Locate the cell with the specified text and output its [x, y] center coordinate. 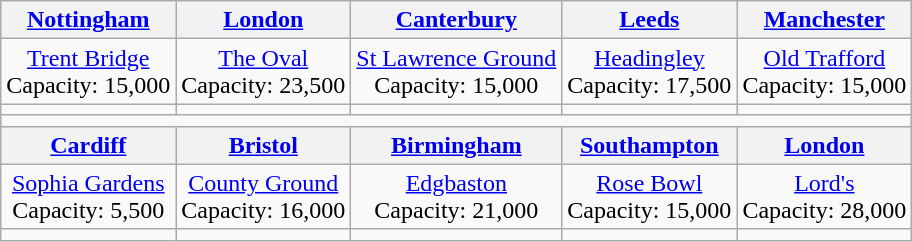
Trent BridgeCapacity: 15,000 [88, 72]
Manchester [824, 20]
County GroundCapacity: 16,000 [264, 196]
Lord'sCapacity: 28,000 [824, 196]
The OvalCapacity: 23,500 [264, 72]
Sophia GardensCapacity: 5,500 [88, 196]
Southampton [650, 145]
HeadingleyCapacity: 17,500 [650, 72]
Birmingham [456, 145]
Nottingham [88, 20]
St Lawrence GroundCapacity: 15,000 [456, 72]
Old TraffordCapacity: 15,000 [824, 72]
EdgbastonCapacity: 21,000 [456, 196]
Leeds [650, 20]
Cardiff [88, 145]
Canterbury [456, 20]
Rose BowlCapacity: 15,000 [650, 196]
Bristol [264, 145]
